For the text-containing cell, return its midpoint in [X, Y] coordinate format. 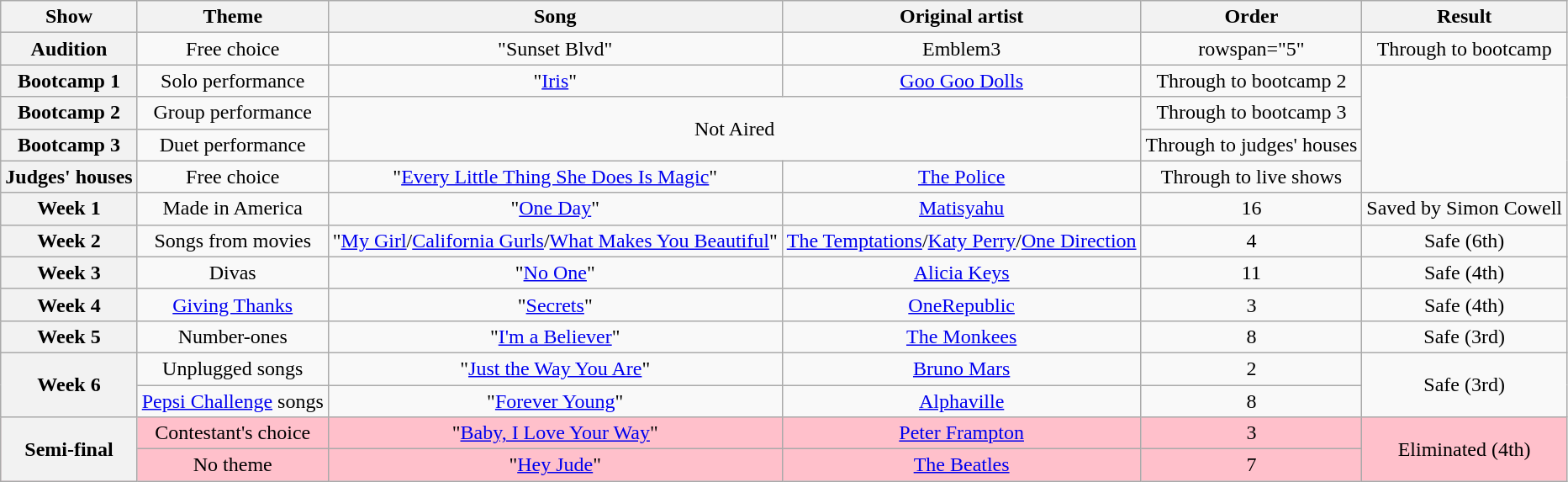
"Just the Way You Are" [555, 368]
The Beatles [962, 465]
Duet performance [232, 145]
Peter Frampton [962, 433]
16 [1251, 209]
"Sunset Blvd" [555, 49]
Result [1465, 17]
Original artist [962, 17]
Unplugged songs [232, 368]
"No One" [555, 273]
"Hey Jude" [555, 465]
Order [1251, 17]
Eliminated (4th) [1465, 449]
Solo performance [232, 81]
Week 2 [69, 241]
Giving Thanks [232, 305]
"Iris" [555, 81]
Safe (6th) [1465, 241]
Through to bootcamp [1465, 49]
"My Girl/California Gurls/What Makes You Beautiful" [555, 241]
Week 1 [69, 209]
No theme [232, 465]
"Secrets" [555, 305]
Emblem3 [962, 49]
Contestant's choice [232, 433]
Number-ones [232, 336]
Bootcamp 3 [69, 145]
Alphaville [962, 401]
Through to bootcamp 2 [1251, 81]
Week 4 [69, 305]
The Monkees [962, 336]
Bootcamp 1 [69, 81]
"Baby, I Love Your Way" [555, 433]
"One Day" [555, 209]
Pepsi Challenge songs [232, 401]
4 [1251, 241]
OneRepublic [962, 305]
Matisyahu [962, 209]
11 [1251, 273]
Week 3 [69, 273]
Made in America [232, 209]
Divas [232, 273]
Through to judges' houses [1251, 145]
Week 5 [69, 336]
Song [555, 17]
"I'm a Believer" [555, 336]
Show [69, 17]
Week 6 [69, 384]
Through to live shows [1251, 177]
Theme [232, 17]
Not Aired [735, 129]
"Forever Young" [555, 401]
7 [1251, 465]
Group performance [232, 113]
Alicia Keys [962, 273]
rowspan="5" [1251, 49]
Bootcamp 2 [69, 113]
The Police [962, 177]
Semi-final [69, 449]
Songs from movies [232, 241]
Through to bootcamp 3 [1251, 113]
The Temptations/Katy Perry/One Direction [962, 241]
Goo Goo Dolls [962, 81]
Audition [69, 49]
Saved by Simon Cowell [1465, 209]
2 [1251, 368]
Bruno Mars [962, 368]
"Every Little Thing She Does Is Magic" [555, 177]
Judges' houses [69, 177]
